Pinpoint the cell where the given text exists, returning its (x, y) midpoint coordinate. 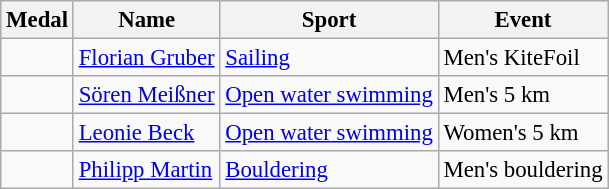
Florian Gruber (146, 58)
Women's 5 km (523, 133)
Men's KiteFoil (523, 58)
Men's bouldering (523, 170)
Bouldering (329, 170)
Sport (329, 20)
Medal (38, 20)
Sailing (329, 58)
Name (146, 20)
Philipp Martin (146, 170)
Men's 5 km (523, 95)
Leonie Beck (146, 133)
Event (523, 20)
Sören Meißner (146, 95)
